Capture the cell that displays the provided text and extract its [X, Y] central coordinate. 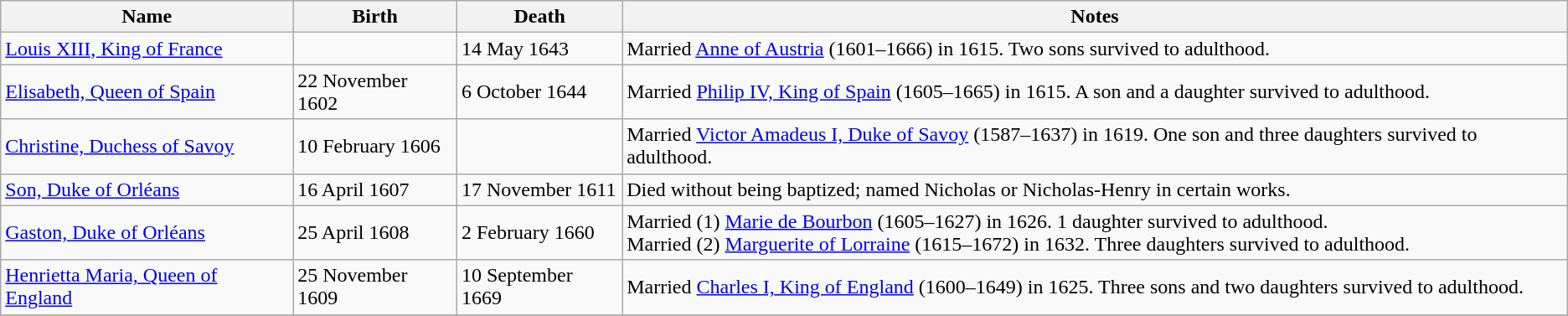
Died without being baptized; named Nicholas or Nicholas-Henry in certain works. [1096, 189]
14 May 1643 [539, 49]
Married Anne of Austria (1601–1666) in 1615. Two sons survived to adulthood. [1096, 49]
Elisabeth, Queen of Spain [147, 92]
Henrietta Maria, Queen of England [147, 287]
Louis XIII, King of France [147, 49]
6 October 1644 [539, 92]
Married Victor Amadeus I, Duke of Savoy (1587–1637) in 1619. One son and three daughters survived to adulthood. [1096, 146]
Christine, Duchess of Savoy [147, 146]
Name [147, 17]
Married Charles I, King of England (1600–1649) in 1625. Three sons and two daughters survived to adulthood. [1096, 287]
16 April 1607 [375, 189]
Gaston, Duke of Orléans [147, 233]
10 February 1606 [375, 146]
2 February 1660 [539, 233]
Son, Duke of Orléans [147, 189]
25 April 1608 [375, 233]
25 November 1609 [375, 287]
Birth [375, 17]
22 November 1602 [375, 92]
Death [539, 17]
10 September 1669 [539, 287]
17 November 1611 [539, 189]
Notes [1096, 17]
Married Philip IV, King of Spain (1605–1665) in 1615. A son and a daughter survived to adulthood. [1096, 92]
